Search for the cell housing the specified text and yield its (X, Y) center coordinate. 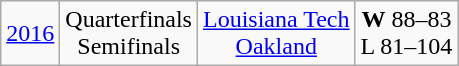
QuarterfinalsSemifinals (129, 34)
Louisiana TechOakland (276, 34)
2016 (30, 34)
W 88–83L 81–104 (406, 34)
